Provide the (X, Y) coordinate of the cell's center where the given text is located.  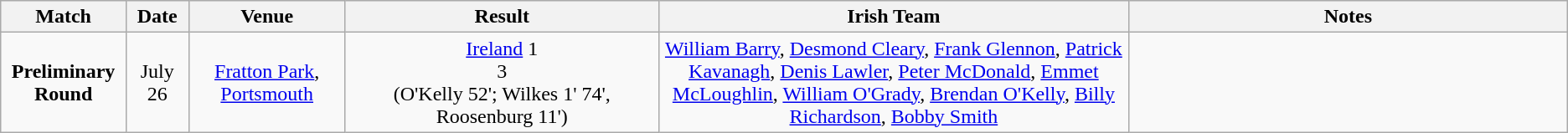
Fratton Park, Portsmouth (266, 82)
Ireland 1 3(O'Kelly 52'; Wilkes 1' 74', Roosenburg 11') (502, 82)
PreliminaryRound (64, 82)
Match (64, 17)
Venue (266, 17)
July 26 (157, 82)
Irish Team (893, 17)
Date (157, 17)
Result (502, 17)
Notes (1348, 17)
